Detect which cell encompasses the target text, then output its [x, y] center coordinate. 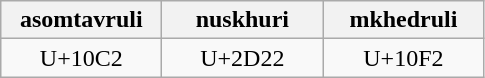
asomtavruli [82, 20]
U+10F2 [404, 58]
mkhedruli [404, 20]
U+2D22 [242, 58]
U+10C2 [82, 58]
nuskhuri [242, 20]
